For the text-containing cell, return its midpoint in [x, y] coordinate format. 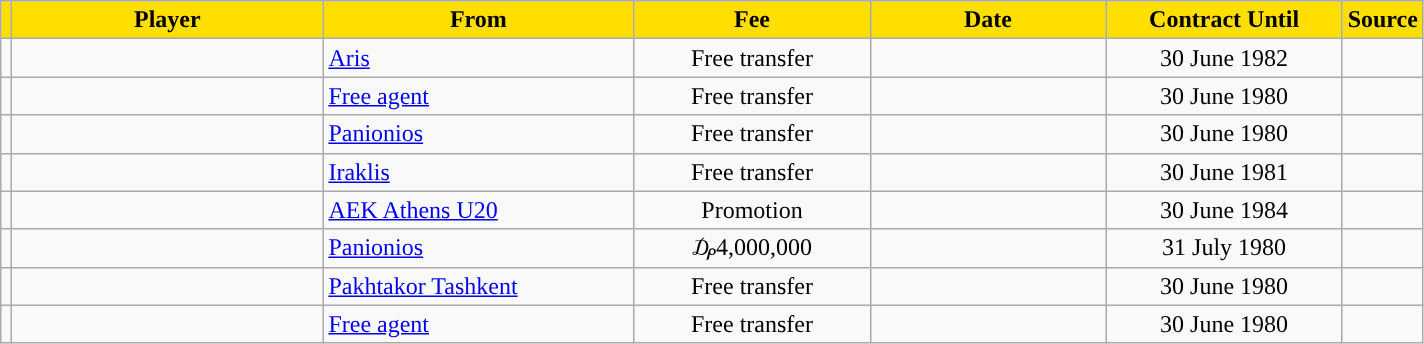
Pakhtakor Tashkent [478, 286]
Iraklis [478, 172]
Player [168, 20]
Source [1382, 20]
AEK Athens U20 [478, 210]
Date [988, 20]
31 July 1980 [1224, 248]
30 June 1981 [1224, 172]
From [478, 20]
Contract Until [1224, 20]
₯4,000,000 [752, 248]
Aris [478, 58]
Promotion [752, 210]
30 June 1984 [1224, 210]
Fee [752, 20]
30 June 1982 [1224, 58]
